Search for the cell housing the specified text and yield its [x, y] center coordinate. 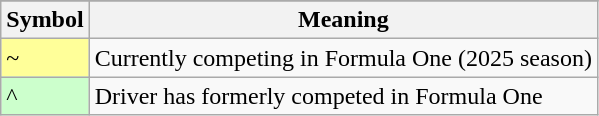
Meaning [343, 20]
Driver has formerly competed in Formula One [343, 96]
Symbol [45, 20]
~ [45, 58]
Currently competing in Formula One (2025 season) [343, 58]
^ [45, 96]
